Extract the (X, Y) coordinate from the center of the cell holding the provided text.  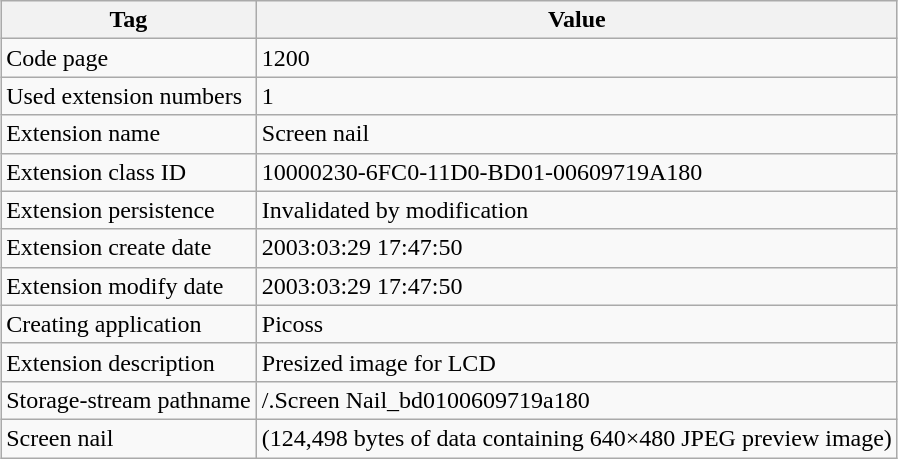
Used extension numbers (129, 96)
Extension create date (129, 248)
(124,498 bytes of data containing 640×480 JPEG preview image) (576, 438)
Creating application (129, 324)
Extension description (129, 362)
Tag (129, 20)
Extension persistence (129, 210)
10000230-6FC0-11D0-BD01-00609719A180 (576, 172)
1200 (576, 58)
Picoss (576, 324)
Storage-stream pathname (129, 400)
Value (576, 20)
Extension class ID (129, 172)
Presized image for LCD (576, 362)
1 (576, 96)
Code page (129, 58)
Extension modify date (129, 286)
Invalidated by modification (576, 210)
/.Screen Nail_bd0100609719a180 (576, 400)
Extension name (129, 134)
